Return [X, Y] of the center of cell containing provided text 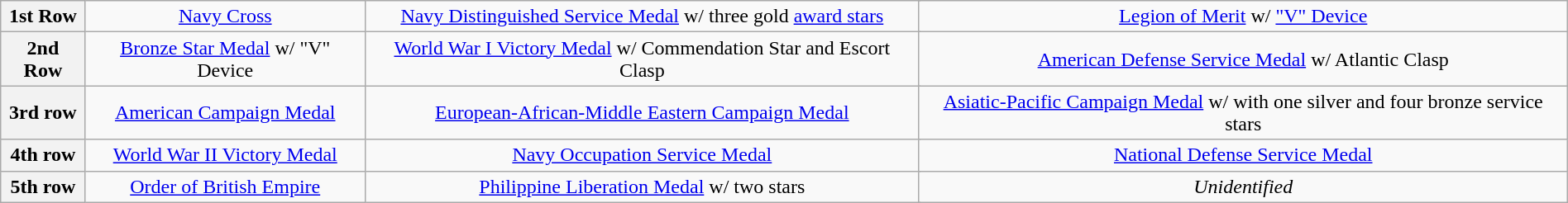
American Defense Service Medal w/ Atlantic Clasp [1243, 59]
5th row [43, 186]
1st Row [43, 17]
Order of British Empire [225, 186]
Bronze Star Medal w/ "V" Device [225, 59]
Philippine Liberation Medal w/ two stars [642, 186]
European-African-Middle Eastern Campaign Medal [642, 112]
National Defense Service Medal [1243, 155]
Unidentified [1243, 186]
4th row [43, 155]
3rd row [43, 112]
Legion of Merit w/ "V" Device [1243, 17]
Navy Occupation Service Medal [642, 155]
2nd Row [43, 59]
Navy Cross [225, 17]
Navy Distinguished Service Medal w/ three gold award stars [642, 17]
Asiatic-Pacific Campaign Medal w/ with one silver and four bronze service stars [1243, 112]
American Campaign Medal [225, 112]
World War I Victory Medal w/ Commendation Star and Escort Clasp [642, 59]
World War II Victory Medal [225, 155]
